Identify which cell holds the provided text, then report its [x, y] central coordinate. 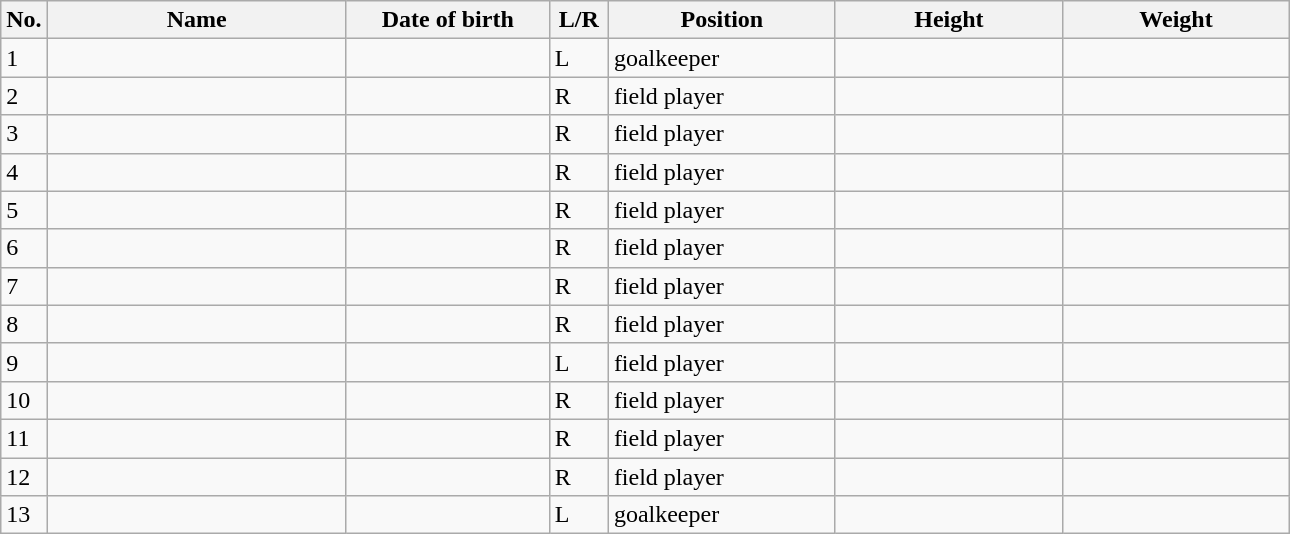
Height [948, 20]
3 [24, 134]
Weight [1176, 20]
7 [24, 286]
8 [24, 324]
11 [24, 438]
10 [24, 400]
4 [24, 172]
L/R [578, 20]
9 [24, 362]
Date of birth [448, 20]
Name [196, 20]
No. [24, 20]
13 [24, 515]
2 [24, 96]
1 [24, 58]
12 [24, 477]
Position [722, 20]
6 [24, 248]
5 [24, 210]
